From the cell containing the given text, extract its center point as (X, Y) coordinate. 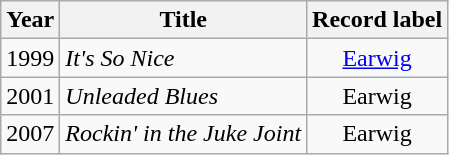
2001 (30, 96)
Unleaded Blues (184, 96)
Year (30, 20)
1999 (30, 58)
It's So Nice (184, 58)
Title (184, 20)
Rockin' in the Juke Joint (184, 134)
2007 (30, 134)
Record label (378, 20)
